Determine the (x, y) coordinate at the center of the cell enclosing the given text.  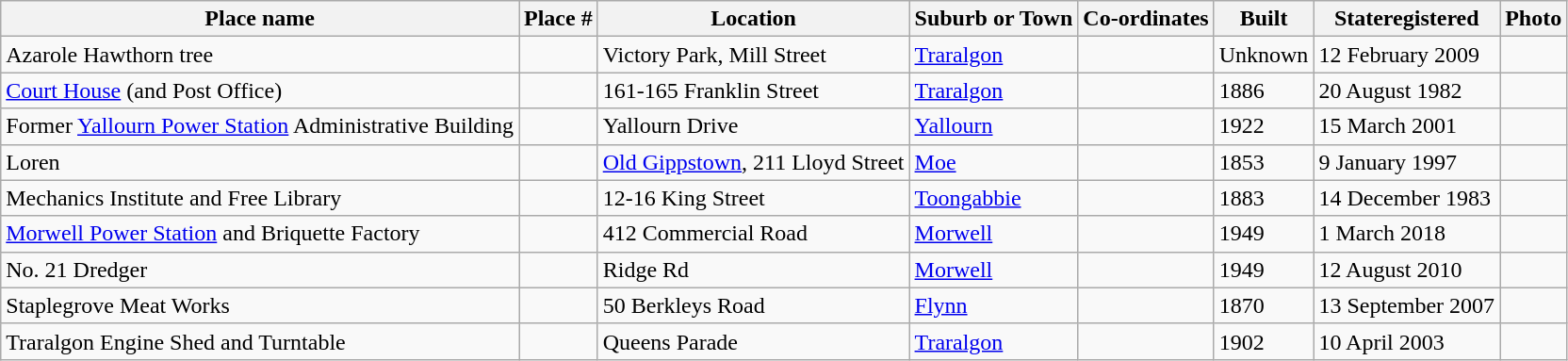
12 February 2009 (1407, 55)
Place name (260, 19)
14 December 1983 (1407, 198)
10 April 2003 (1407, 341)
Yallourn (993, 126)
1922 (1264, 126)
Yallourn Drive (754, 126)
1902 (1264, 341)
1870 (1264, 305)
Staplegrove Meat Works (260, 305)
Traralgon Engine Shed and Turntable (260, 341)
Unknown (1264, 55)
Place # (558, 19)
Co-ordinates (1146, 19)
1 March 2018 (1407, 234)
Stateregistered (1407, 19)
15 March 2001 (1407, 126)
12-16 King Street (754, 198)
1886 (1264, 90)
Victory Park, Mill Street (754, 55)
Court House (and Post Office) (260, 90)
No. 21 Dredger (260, 270)
161-165 Franklin Street (754, 90)
12 August 2010 (1407, 270)
9 January 1997 (1407, 162)
Mechanics Institute and Free Library (260, 198)
Moe (993, 162)
Former Yallourn Power Station Administrative Building (260, 126)
Built (1264, 19)
Suburb or Town (993, 19)
13 September 2007 (1407, 305)
412 Commercial Road (754, 234)
Old Gippstown, 211 Lloyd Street (754, 162)
Azarole Hawthorn tree (260, 55)
50 Berkleys Road (754, 305)
Ridge Rd (754, 270)
Toongabbie (993, 198)
1883 (1264, 198)
Photo (1534, 19)
Morwell Power Station and Briquette Factory (260, 234)
Loren (260, 162)
Location (754, 19)
Queens Parade (754, 341)
Flynn (993, 305)
20 August 1982 (1407, 90)
1853 (1264, 162)
